From the cell containing the given text, extract its center point as [X, Y] coordinate. 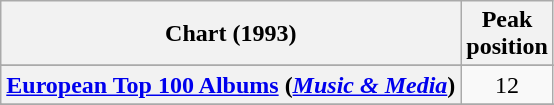
Peak position [507, 34]
European Top 100 Albums (Music & Media) [231, 85]
12 [507, 85]
Chart (1993) [231, 34]
